Output the (x, y) coordinate of the center of the cell containing the given text.  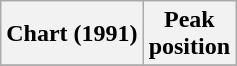
Peakposition (189, 34)
Chart (1991) (72, 34)
